Identify which cell holds the provided text, then report its [x, y] central coordinate. 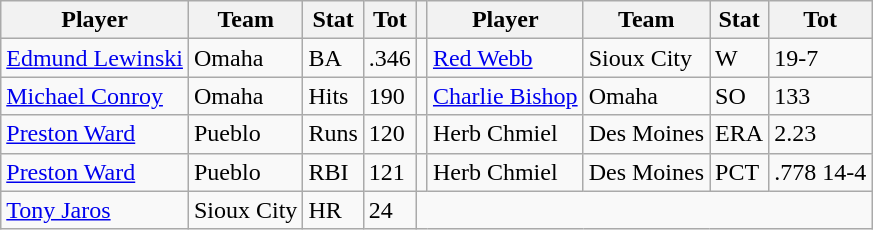
ERA [740, 134]
PCT [740, 172]
Tony Jaros [95, 210]
Edmund Lewinski [95, 58]
.778 14-4 [820, 172]
RBI [333, 172]
Red Webb [505, 58]
SO [740, 96]
Runs [333, 134]
.346 [390, 58]
W [740, 58]
190 [390, 96]
24 [390, 210]
121 [390, 172]
HR [333, 210]
120 [390, 134]
Hits [333, 96]
2.23 [820, 134]
Michael Conroy [95, 96]
BA [333, 58]
Charlie Bishop [505, 96]
133 [820, 96]
19-7 [820, 58]
